Return [X, Y] of the center of cell containing provided text 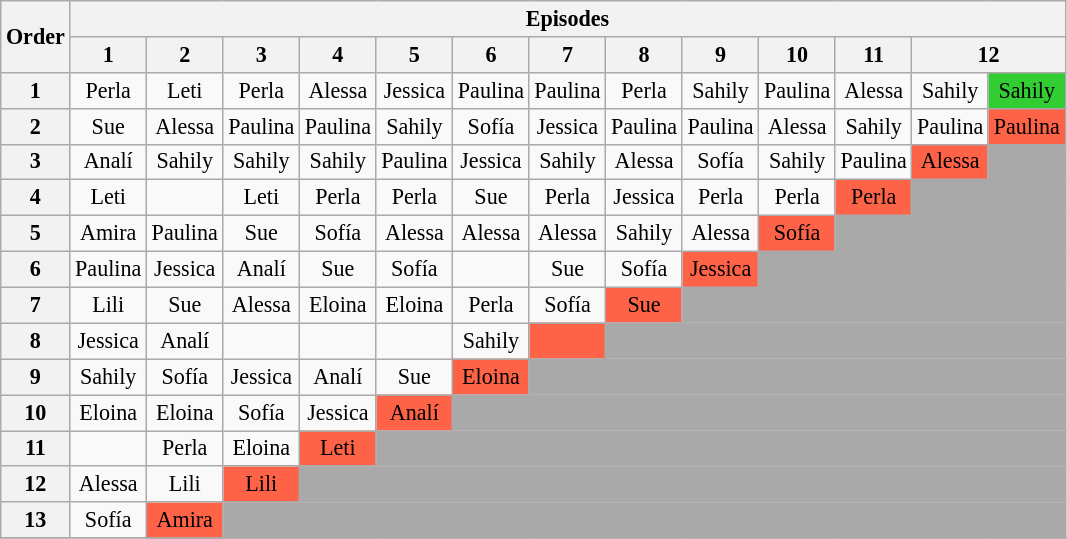
13 [36, 520]
Order [36, 36]
Episodes [568, 18]
